Output the [X, Y] coordinate of the center of the cell containing the given text.  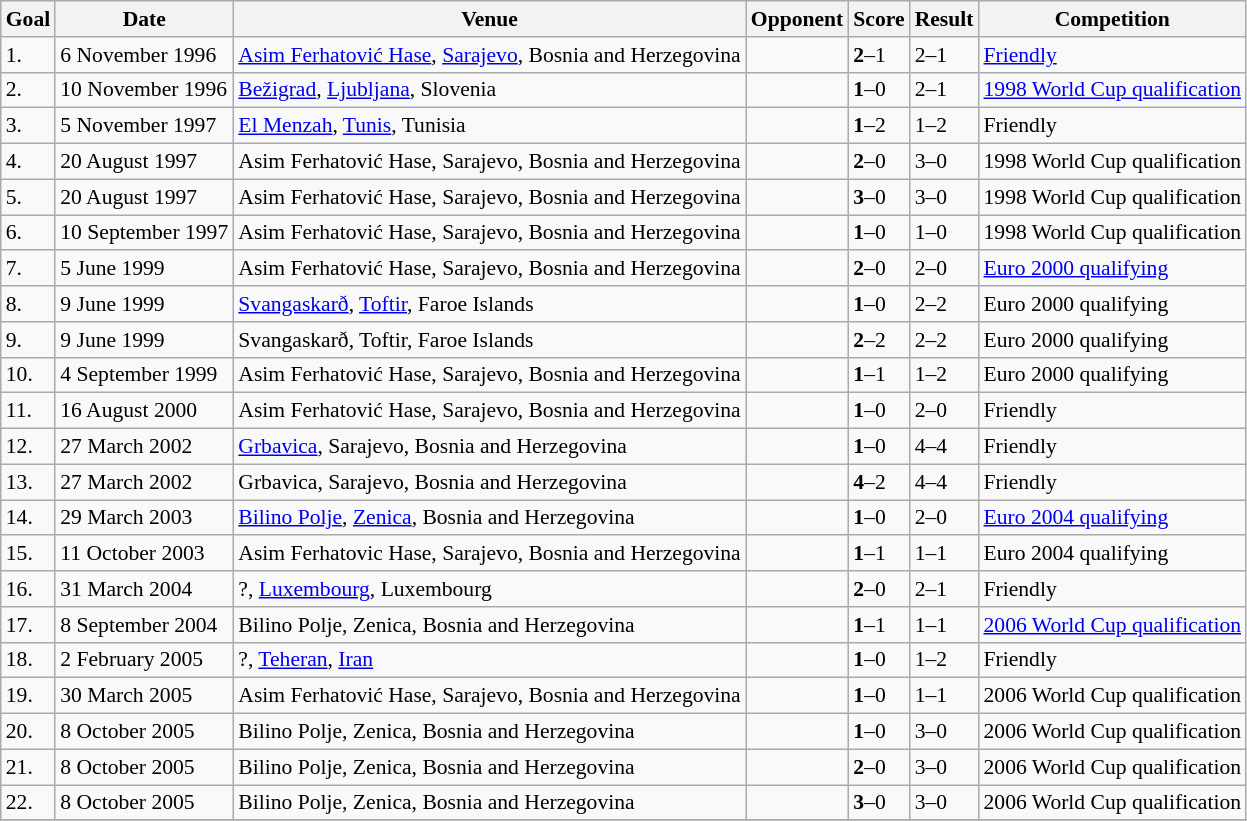
Goal [28, 19]
4–2 [878, 482]
9. [28, 340]
4 September 1999 [144, 375]
21. [28, 767]
El Menzah, Tunis, Tunisia [490, 126]
10 September 1997 [144, 233]
?, Luxembourg, Luxembourg [490, 589]
Result [944, 19]
29 March 2003 [144, 518]
30 March 2005 [144, 696]
3. [28, 126]
11 October 2003 [144, 554]
17. [28, 625]
19. [28, 696]
31 March 2004 [144, 589]
4. [28, 162]
2. [28, 90]
11. [28, 411]
Opponent [798, 19]
12. [28, 447]
Score [878, 19]
5 June 1999 [144, 269]
Date [144, 19]
Asim Ferhatovic Hase, Sarajevo, Bosnia and Herzegovina [490, 554]
Competition [1112, 19]
8. [28, 304]
18. [28, 660]
16. [28, 589]
?, Teheran, Iran [490, 660]
Venue [490, 19]
20. [28, 732]
5 November 1997 [144, 126]
1. [28, 55]
15. [28, 554]
16 August 2000 [144, 411]
8 September 2004 [144, 625]
14. [28, 518]
6 November 1996 [144, 55]
10. [28, 375]
7. [28, 269]
Bežigrad, Ljubljana, Slovenia [490, 90]
6. [28, 233]
2 February 2005 [144, 660]
5. [28, 197]
13. [28, 482]
22. [28, 803]
10 November 1996 [144, 90]
